For the text-containing cell, return its midpoint in (x, y) coordinate format. 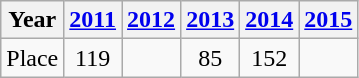
2011 (93, 20)
2014 (270, 20)
2015 (328, 20)
152 (270, 58)
119 (93, 58)
2012 (152, 20)
Place (32, 58)
Year (32, 20)
85 (210, 58)
2013 (210, 20)
